Search for the cell housing the specified text and yield its (x, y) center coordinate. 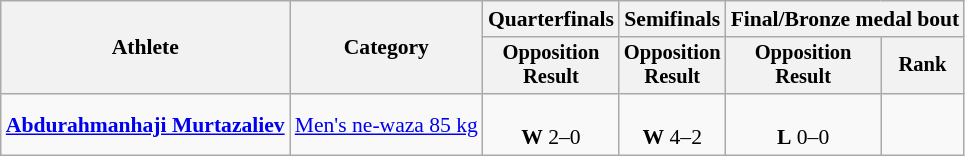
L 0–0 (804, 124)
Category (386, 48)
W 4–2 (672, 124)
Men's ne-waza 85 kg (386, 124)
Quarterfinals (551, 19)
Athlete (146, 48)
Rank (923, 66)
Final/Bronze medal bout (846, 19)
Abdurahmanhaji Murtazaliev (146, 124)
W 2–0 (551, 124)
Semifinals (672, 19)
